Pinpoint the cell where the given text exists, returning its (X, Y) midpoint coordinate. 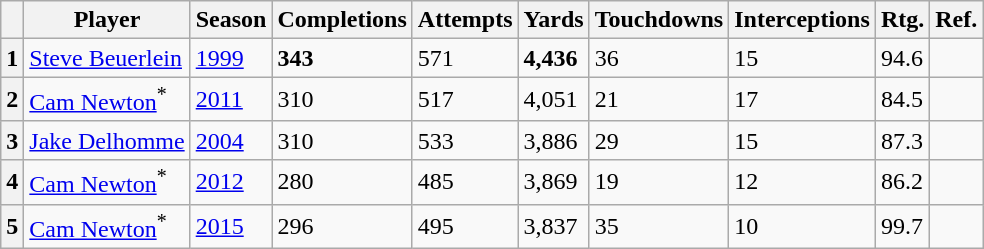
94.6 (902, 58)
17 (802, 100)
Ref. (956, 20)
3,869 (554, 182)
Yards (554, 20)
495 (465, 226)
3 (12, 140)
1 (12, 58)
Touchdowns (659, 20)
Player (107, 20)
19 (659, 182)
2011 (231, 100)
99.7 (902, 226)
4 (12, 182)
296 (342, 226)
280 (342, 182)
Season (231, 20)
84.5 (902, 100)
2012 (231, 182)
Rtg. (902, 20)
343 (342, 58)
517 (465, 100)
4,436 (554, 58)
571 (465, 58)
2 (12, 100)
Jake Delhomme (107, 140)
2004 (231, 140)
5 (12, 226)
29 (659, 140)
3,837 (554, 226)
533 (465, 140)
Attempts (465, 20)
1999 (231, 58)
485 (465, 182)
4,051 (554, 100)
10 (802, 226)
21 (659, 100)
36 (659, 58)
Completions (342, 20)
Steve Beuerlein (107, 58)
35 (659, 226)
2015 (231, 226)
86.2 (902, 182)
87.3 (902, 140)
12 (802, 182)
Interceptions (802, 20)
3,886 (554, 140)
